Extract the [x, y] coordinate from the center of the cell holding the provided text.  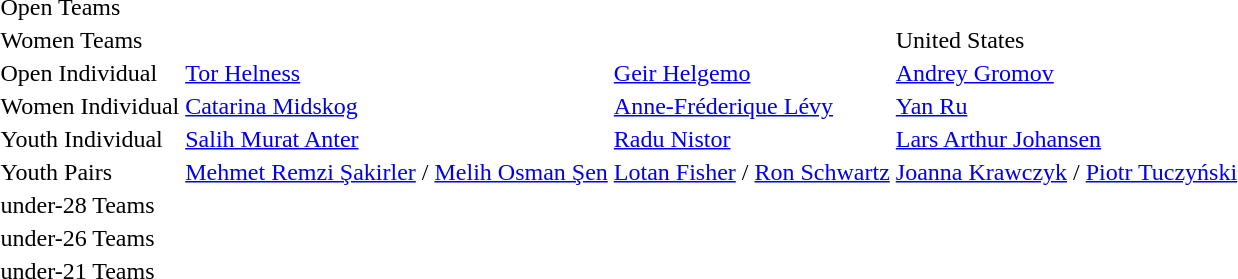
Joanna Krawczyk / Piotr Tuczyński [1066, 172]
Mehmet Remzi Şakirler / Melih Osman Şen [397, 172]
Anne-Fréderique Lévy [752, 106]
Lotan Fisher / Ron Schwartz [752, 172]
Salih Murat Anter [397, 139]
United States [1066, 40]
Geir Helgemo [752, 73]
Lars Arthur Johansen [1066, 139]
Tor Helness [397, 73]
Andrey Gromov [1066, 73]
Yan Ru [1066, 106]
Catarina Midskog [397, 106]
Radu Nistor [752, 139]
